Provide the [X, Y] coordinate of the cell's center where the given text is located.  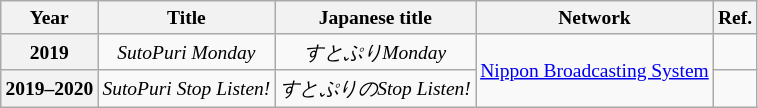
2019 [50, 52]
Japanese title [376, 18]
SutoPuri Monday [186, 52]
Year [50, 18]
Nippon Broadcasting System [595, 70]
Network [595, 18]
Title [186, 18]
Ref. [734, 18]
2019–2020 [50, 88]
すとぷりMonday [376, 52]
すとぷりのStop Listen! [376, 88]
SutoPuri Stop Listen! [186, 88]
